Find where the given text appears and provide that cell's center as [x, y] coordinate. 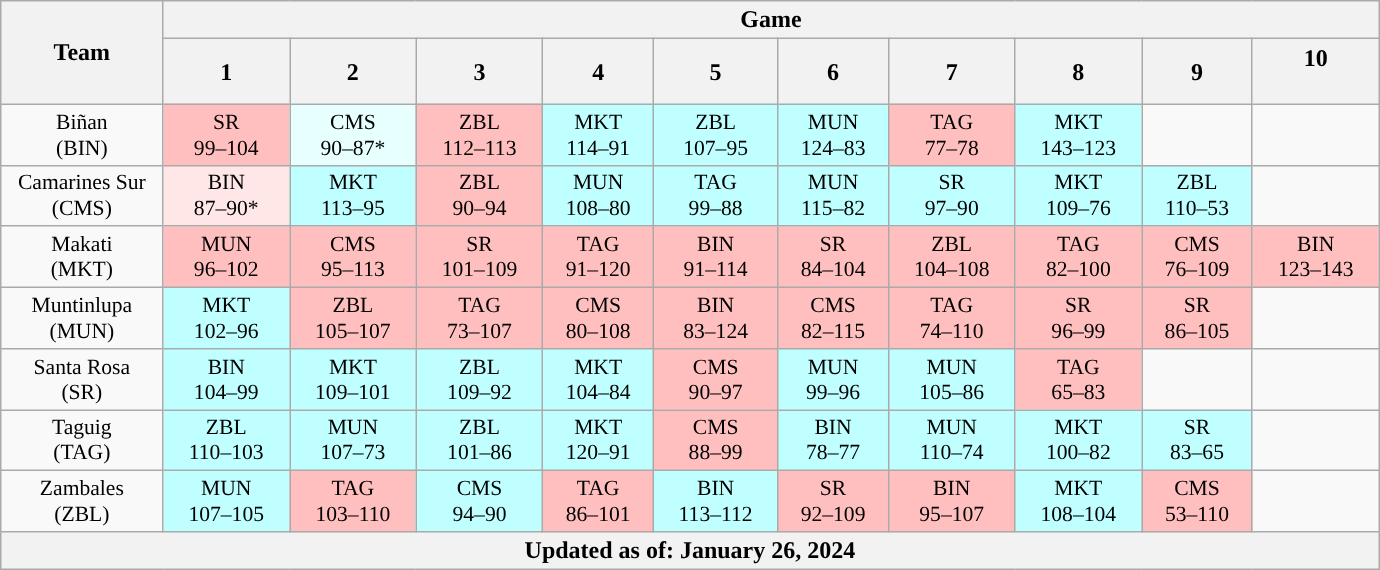
ZBL 110–53 [1198, 196]
SR 97–90 [952, 196]
Zambales (ZBL) [82, 502]
MKT 113–95 [354, 196]
Game [771, 20]
TAG 82–100 [1078, 256]
MUN 124–83 [834, 134]
BIN 113–112 [715, 502]
MKT 104–84 [598, 378]
4 [598, 72]
MKT 108–104 [1078, 502]
Makati (MKT) [82, 256]
CMS 90–97 [715, 378]
ZBL 107–95 [715, 134]
SR 84–104 [834, 256]
ZBL 112–113 [480, 134]
TAG 74–110 [952, 318]
CMS 76–109 [1198, 256]
TAG 103–110 [354, 502]
SR 86–105 [1198, 318]
MKT 102–96 [226, 318]
MUN 96–102 [226, 256]
Santa Rosa (SR) [82, 378]
7 [952, 72]
CMS 80–108 [598, 318]
TAG 77–78 [952, 134]
MKT 143–123 [1078, 134]
SR 96–99 [1078, 318]
MUN 115–82 [834, 196]
MUN 107–73 [354, 440]
MKT 109–101 [354, 378]
BIN 123–143 [1316, 256]
5 [715, 72]
MUN 99–96 [834, 378]
9 [1198, 72]
ZBL 109–92 [480, 378]
MKT 109–76 [1078, 196]
Taguig (TAG) [82, 440]
MKT 120–91 [598, 440]
SR 99–104 [226, 134]
ZBL 104–108 [952, 256]
MUN 108–80 [598, 196]
MUN 105–86 [952, 378]
6 [834, 72]
3 [480, 72]
BIN 95–107 [952, 502]
10 [1316, 72]
ZBL 110–103 [226, 440]
TAG 65–83 [1078, 378]
TAG 91–120 [598, 256]
MUN 107–105 [226, 502]
BIN 91–114 [715, 256]
MUN 110–74 [952, 440]
CMS 90–87* [354, 134]
CMS 95–113 [354, 256]
TAG 86–101 [598, 502]
CMS 53–110 [1198, 502]
MKT 114–91 [598, 134]
CMS 82–115 [834, 318]
ZBL 101–86 [480, 440]
ZBL 90–94 [480, 196]
8 [1078, 72]
Team [82, 52]
BIN 104–99 [226, 378]
TAG 73–107 [480, 318]
SR 83–65 [1198, 440]
CMS 94–90 [480, 502]
BIN 83–124 [715, 318]
2 [354, 72]
Biñan (BIN) [82, 134]
CMS 88–99 [715, 440]
MKT 100–82 [1078, 440]
1 [226, 72]
Muntinlupa (MUN) [82, 318]
Camarines Sur (CMS) [82, 196]
Updated as of: January 26, 2024 [690, 551]
BIN 78–77 [834, 440]
SR 101–109 [480, 256]
TAG 99–88 [715, 196]
ZBL 105–107 [354, 318]
BIN 87–90* [226, 196]
SR 92–109 [834, 502]
